Output the (x, y) coordinate of the center of the cell containing the given text.  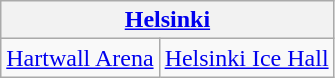
Helsinki (168, 20)
Hartwall Arena (80, 58)
Helsinki Ice Hall (246, 58)
